Scan for the cell matching the given text and deliver its [x, y] coordinate at center. 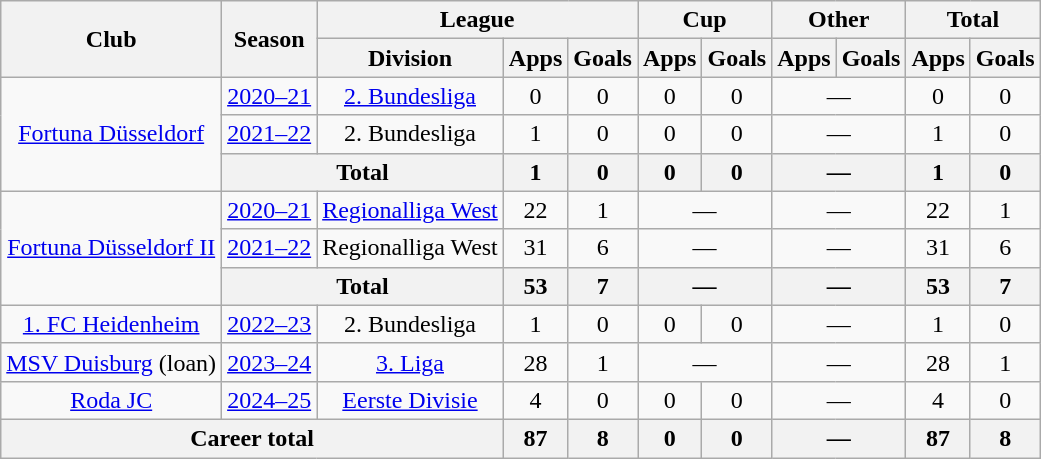
MSV Duisburg (loan) [112, 362]
Division [410, 58]
1. FC Heidenheim [112, 324]
Roda JC [112, 400]
Other [839, 20]
Fortuna Düsseldorf II [112, 248]
2022–23 [270, 324]
Cup [705, 20]
Eerste Divisie [410, 400]
Club [112, 39]
Fortuna Düsseldorf [112, 134]
Career total [252, 438]
2023–24 [270, 362]
3. Liga [410, 362]
League [478, 20]
2024–25 [270, 400]
Season [270, 39]
